Scan for the cell matching the given text and deliver its (x, y) coordinate at center. 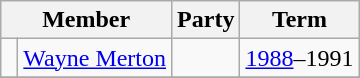
Wayne Merton (95, 58)
1988–1991 (300, 58)
Term (300, 20)
Party (206, 20)
Member (86, 20)
